Locate the cell with the specified text and output its [x, y] center coordinate. 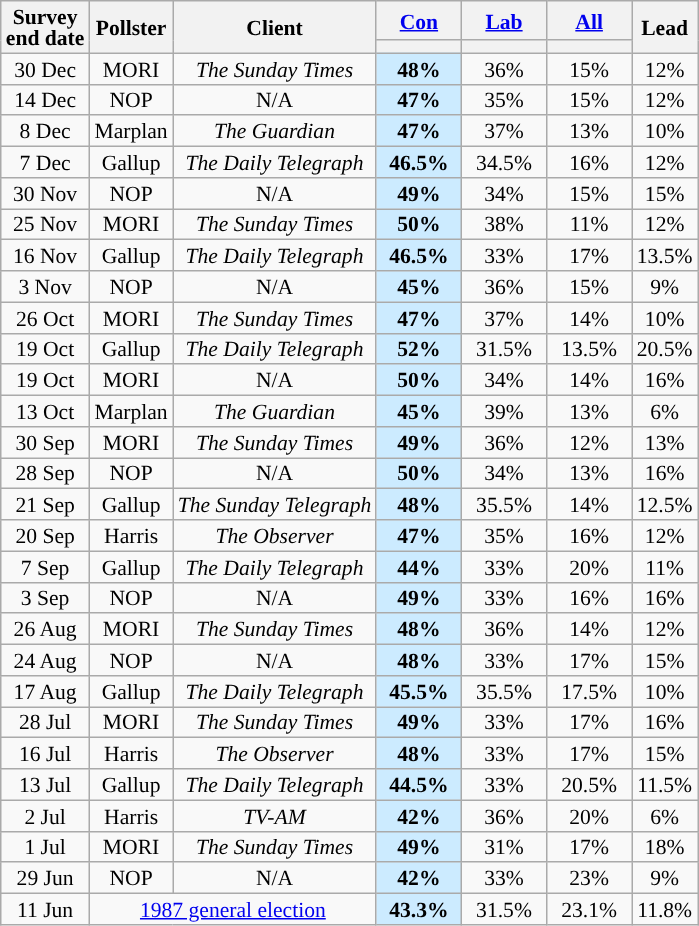
3 Sep [46, 598]
21 Sep [46, 504]
39% [504, 412]
Pollster [130, 27]
25 Nov [46, 224]
23.1% [590, 910]
43.3% [418, 910]
38% [504, 224]
29 Jun [46, 878]
30 Dec [46, 68]
11.8% [665, 910]
34.5% [504, 162]
Con [418, 20]
All [590, 20]
16 Nov [46, 256]
26 Aug [46, 630]
20 Sep [46, 536]
17.5% [590, 692]
31% [504, 846]
13 Jul [46, 784]
24 Aug [46, 660]
Lead [665, 27]
14 Dec [46, 100]
13 Oct [46, 412]
16 Jul [46, 754]
8 Dec [46, 132]
12.5% [665, 504]
52% [418, 348]
1 Jul [46, 846]
7 Dec [46, 162]
The Sunday Telegraph [275, 504]
3 Nov [46, 286]
28 Sep [46, 474]
44% [418, 566]
2 Jul [46, 816]
30 Nov [46, 194]
Lab [504, 20]
26 Oct [46, 318]
11.5% [665, 784]
44.5% [418, 784]
30 Sep [46, 442]
TV-AM [275, 816]
45.5% [418, 692]
18% [665, 846]
Surveyend date [46, 27]
17 Aug [46, 692]
23% [590, 878]
7 Sep [46, 566]
Client [275, 27]
11 Jun [46, 910]
28 Jul [46, 722]
1987 general election [232, 910]
